Determine the (X, Y) coordinate at the center of the cell enclosing the given text.  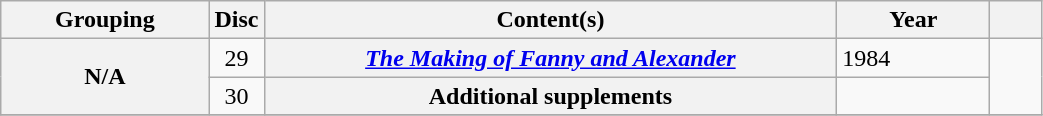
29 (236, 58)
Content(s) (550, 20)
Disc (236, 20)
1984 (914, 58)
Additional supplements (550, 96)
The Making of Fanny and Alexander (550, 58)
30 (236, 96)
Grouping (105, 20)
N/A (105, 77)
Year (914, 20)
